Return [x, y] of the center of cell containing provided text 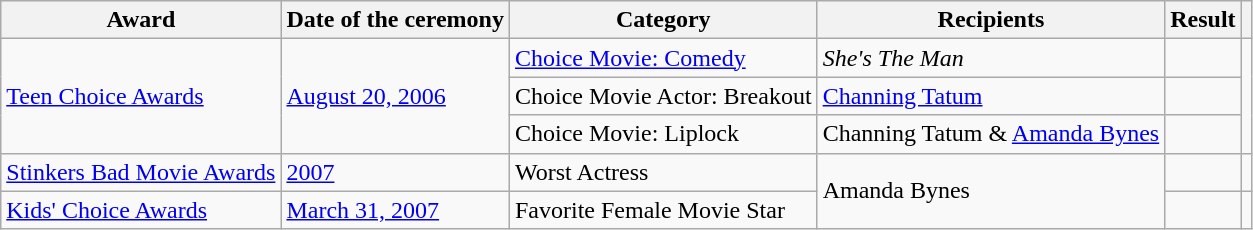
Amanda Bynes [991, 191]
Channing Tatum & Amanda Bynes [991, 134]
Date of the ceremony [396, 20]
Stinkers Bad Movie Awards [141, 172]
Choice Movie Actor: Breakout [663, 96]
2007 [396, 172]
August 20, 2006 [396, 96]
March 31, 2007 [396, 210]
Teen Choice Awards [141, 96]
Worst Actress [663, 172]
Award [141, 20]
Channing Tatum [991, 96]
Category [663, 20]
Recipients [991, 20]
Result [1203, 20]
Favorite Female Movie Star [663, 210]
Choice Movie: Liplock [663, 134]
Kids' Choice Awards [141, 210]
Choice Movie: Comedy [663, 58]
She's The Man [991, 58]
